Extract the (X, Y) coordinate from the center of the cell holding the provided text.  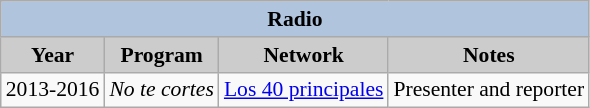
Year (53, 55)
Network (304, 55)
Los 40 principales (304, 90)
Radio (295, 19)
2013-2016 (53, 90)
No te cortes (161, 90)
Presenter and reporter (488, 90)
Program (161, 55)
Notes (488, 55)
